Return the [x, y] coordinate for the center point of the cell that contains the specified text.  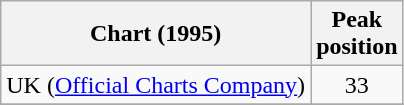
33 [357, 85]
UK (Official Charts Company) [156, 85]
Chart (1995) [156, 34]
Peakposition [357, 34]
